Capture the cell that displays the provided text and extract its (X, Y) central coordinate. 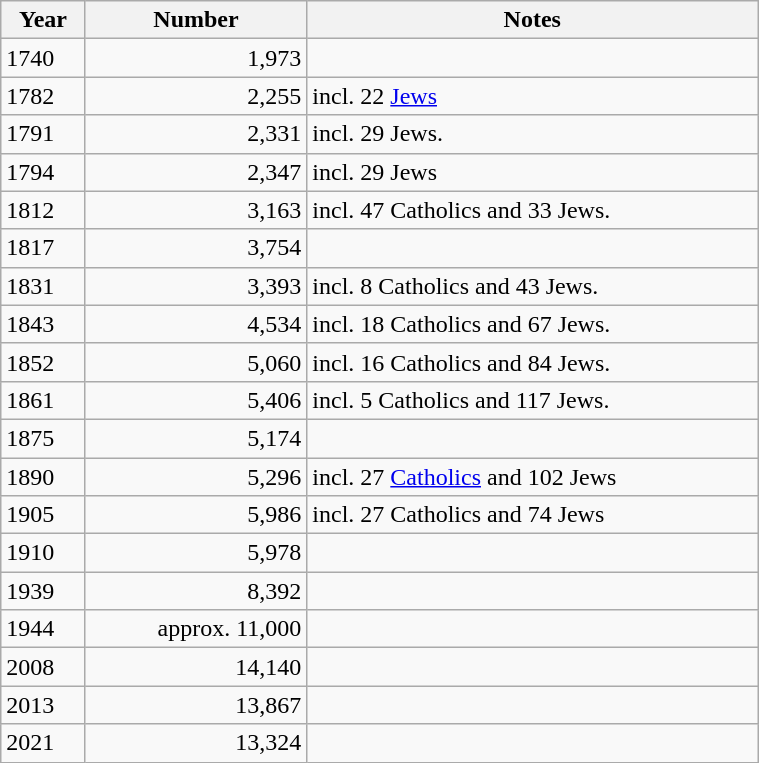
incl. 29 Jews. (532, 134)
2013 (44, 705)
Number (196, 20)
1782 (44, 96)
Year (44, 20)
incl. 22 Jews (532, 96)
3,163 (196, 210)
incl. 27 Catholics and 74 Jews (532, 515)
2021 (44, 743)
1791 (44, 134)
incl. 8 Catholics and 43 Jews. (532, 286)
1875 (44, 438)
5,406 (196, 400)
5,174 (196, 438)
1,973 (196, 58)
1843 (44, 324)
2,255 (196, 96)
2,331 (196, 134)
13,324 (196, 743)
1861 (44, 400)
1852 (44, 362)
incl. 29 Jews (532, 172)
1817 (44, 248)
1890 (44, 477)
1812 (44, 210)
1794 (44, 172)
incl. 47 Catholics and 33 Jews. (532, 210)
1831 (44, 286)
3,754 (196, 248)
1944 (44, 629)
Notes (532, 20)
incl. 27 Catholics and 102 Jews (532, 477)
1910 (44, 553)
5,978 (196, 553)
13,867 (196, 705)
1740 (44, 58)
1905 (44, 515)
5,296 (196, 477)
incl. 16 Catholics and 84 Jews. (532, 362)
incl. 5 Catholics and 117 Jews. (532, 400)
3,393 (196, 286)
8,392 (196, 591)
4,534 (196, 324)
2,347 (196, 172)
5,986 (196, 515)
2008 (44, 667)
1939 (44, 591)
incl. 18 Catholics and 67 Jews. (532, 324)
approx. 11,000 (196, 629)
5,060 (196, 362)
14,140 (196, 667)
